Locate the cell with the specified text and output its [x, y] center coordinate. 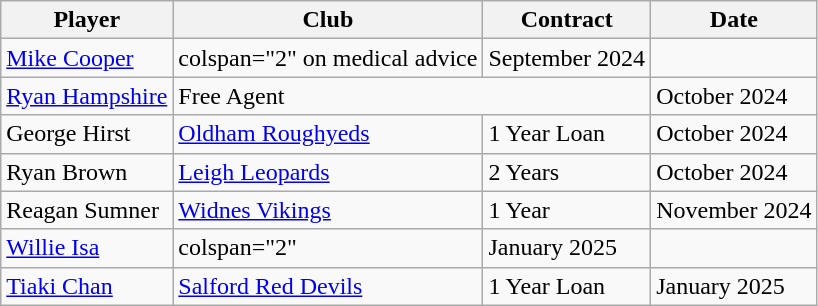
Willie Isa [87, 248]
Contract [567, 20]
September 2024 [567, 58]
Widnes Vikings [328, 210]
Mike Cooper [87, 58]
Club [328, 20]
1 Year [567, 210]
Tiaki Chan [87, 286]
Reagan Sumner [87, 210]
2 Years [567, 172]
November 2024 [734, 210]
Leigh Leopards [328, 172]
Player [87, 20]
Ryan Brown [87, 172]
Free Agent [412, 96]
Oldham Roughyeds [328, 134]
George Hirst [87, 134]
colspan="2" [328, 248]
Ryan Hampshire [87, 96]
colspan="2" on medical advice [328, 58]
Salford Red Devils [328, 286]
Date [734, 20]
